Pinpoint the cell where the given text exists, returning its (X, Y) midpoint coordinate. 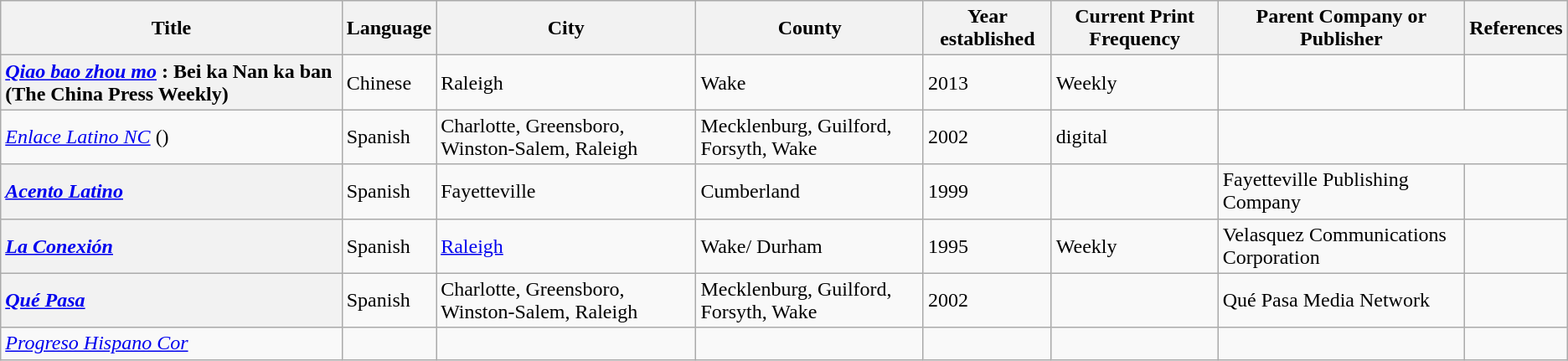
digital (1134, 137)
Qué Pasa Media Network (1341, 300)
Wake/ Durham (810, 246)
La Conexión (171, 246)
Current Print Frequency (1134, 28)
References (1516, 28)
Parent Company or Publisher (1341, 28)
Velasquez Communications Corporation (1341, 246)
Fayetteville (566, 191)
Year established (987, 28)
Enlace Latino NC () (171, 137)
Progreso Hispano Cor (171, 343)
Fayetteville Publishing Company (1341, 191)
County (810, 28)
2013 (987, 82)
Cumberland (810, 191)
Acento Latino (171, 191)
Title (171, 28)
City (566, 28)
Qué Pasa (171, 300)
1999 (987, 191)
Wake (810, 82)
Qiao bao zhou mo : Bei ka Nan ka ban (The China Press Weekly) (171, 82)
Language (389, 28)
Chinese (389, 82)
1995 (987, 246)
